Return the [x, y] coordinate for the center point of the cell that contains the specified text.  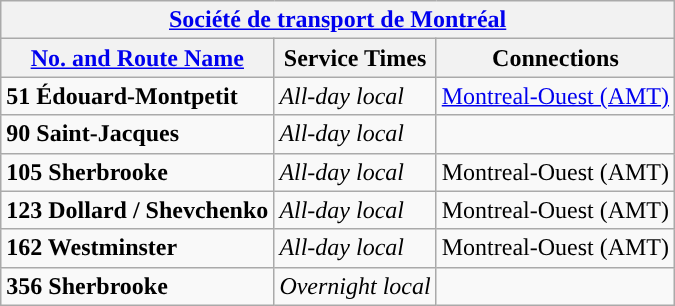
Société de transport de Montréal [338, 20]
No. and Route Name [138, 58]
51 Édouard-Montpetit [138, 96]
162 Westminster [138, 248]
Overnight local [355, 286]
105 Sherbrooke [138, 172]
Connections [555, 58]
123 Dollard / Shevchenko [138, 210]
356 Sherbrooke [138, 286]
Service Times [355, 58]
90 Saint-Jacques [138, 134]
